Detect which cell encompasses the target text, then output its [X, Y] center coordinate. 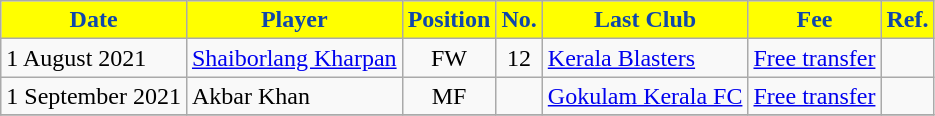
FW [449, 58]
Player [294, 20]
Gokulam Kerala FC [645, 96]
Shaiborlang Kharpan [294, 58]
Last Club [645, 20]
Position [449, 20]
Kerala Blasters [645, 58]
Fee [814, 20]
Ref. [908, 20]
Date [94, 20]
1 September 2021 [94, 96]
12 [519, 58]
MF [449, 96]
No. [519, 20]
1 August 2021 [94, 58]
Akbar Khan [294, 96]
